Extract the [X, Y] coordinate from the center of the cell holding the provided text.  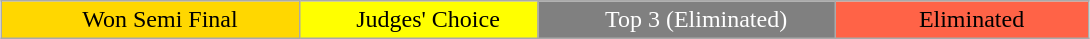
Eliminated [962, 20]
Judges' Choice [418, 20]
Top 3 (Eliminated) [687, 20]
Won Semi Final [150, 20]
